Output the [x, y] coordinate of the center of the cell containing the given text.  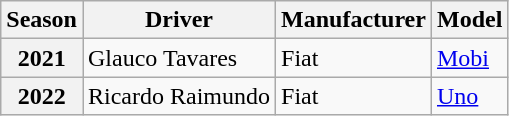
Mobi [469, 58]
Glauco Tavares [178, 58]
Season [42, 20]
Ricardo Raimundo [178, 96]
Manufacturer [354, 20]
Model [469, 20]
2021 [42, 58]
Driver [178, 20]
Uno [469, 96]
2022 [42, 96]
